Find where the given text appears and provide that cell's center as (x, y) coordinate. 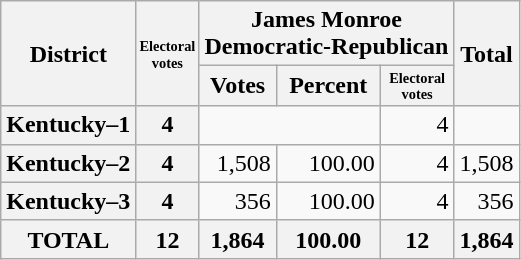
District (68, 54)
Kentucky–1 (68, 125)
Votes (238, 86)
Kentucky–2 (68, 163)
James MonroeDemocratic-Republican (326, 34)
Total (486, 54)
Kentucky–3 (68, 201)
TOTAL (68, 239)
Percent (328, 86)
